Extract the [X, Y] coordinate from the center of the cell holding the provided text.  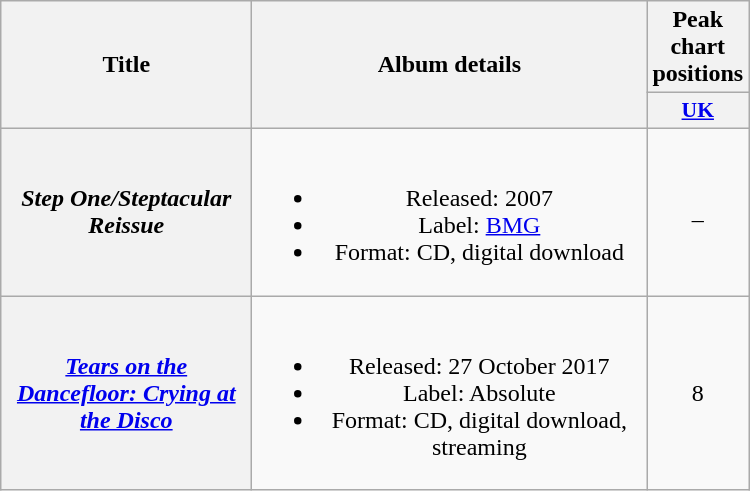
8 [698, 393]
Peak chartpositions [698, 47]
Title [126, 65]
Tears on the Dancefloor: Crying at the Disco [126, 393]
UK [698, 111]
Released: 2007Label: BMGFormat: CD, digital download [450, 212]
Step One/Steptacular Reissue [126, 212]
Released: 27 October 2017Label: AbsoluteFormat: CD, digital download, streaming [450, 393]
Album details [450, 65]
_ [698, 212]
